From the cell containing the given text, extract its center point as (X, Y) coordinate. 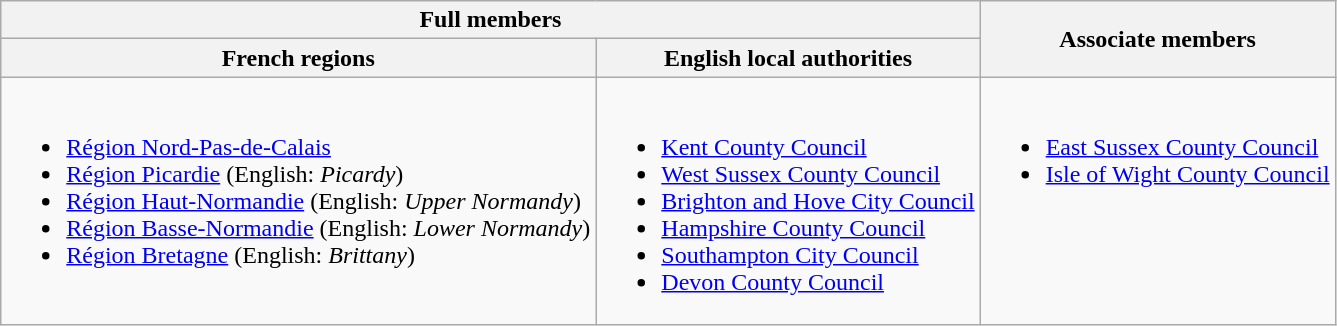
Kent County CouncilWest Sussex County CouncilBrighton and Hove City CouncilHampshire County CouncilSouthampton City CouncilDevon County Council (788, 201)
English local authorities (788, 58)
East Sussex County CouncilIsle of Wight County Council (1158, 201)
Full members (490, 20)
Associate members (1158, 39)
French regions (298, 58)
